Locate the cell with the specified text and output its (x, y) center coordinate. 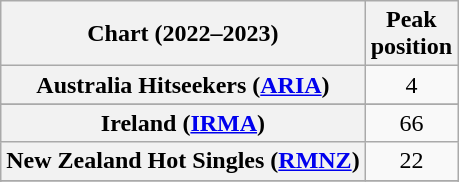
Australia Hitseekers (ARIA) (183, 85)
Ireland (IRMA) (183, 123)
4 (411, 85)
Chart (2022–2023) (183, 34)
66 (411, 123)
Peakposition (411, 34)
New Zealand Hot Singles (RMNZ) (183, 161)
22 (411, 161)
